For the text-containing cell, return its midpoint in (X, Y) coordinate format. 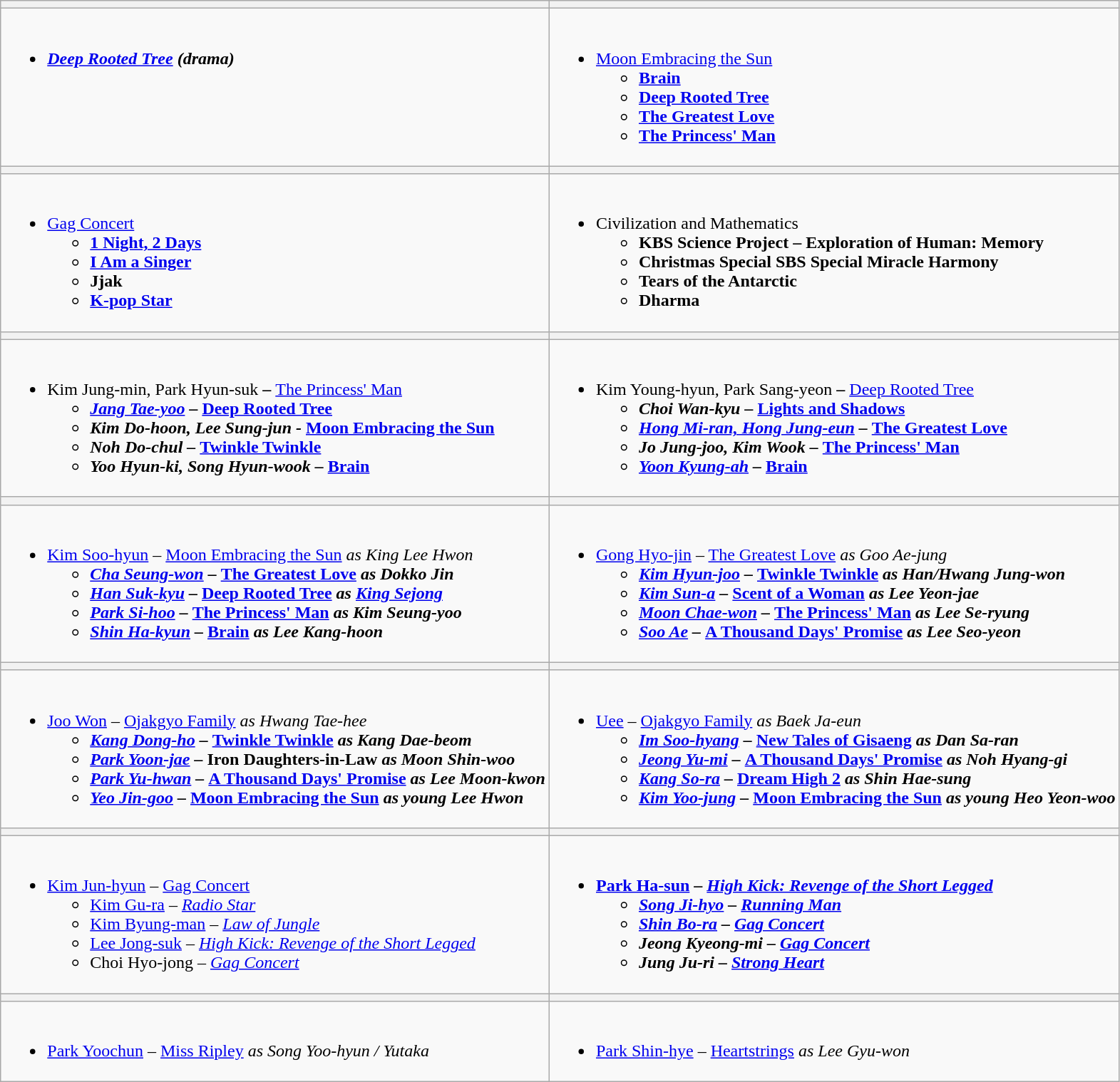
Park Shin-hye – Heartstrings as Lee Gyu-won (834, 1042)
Deep Rooted Tree (drama) (275, 87)
Moon Embracing the SunBrainDeep Rooted TreeThe Greatest LoveThe Princess' Man (834, 87)
Gag Concert1 Night, 2 DaysI Am a SingerJjakK-pop Star (275, 252)
Park Yoochun – Miss Ripley as Song Yoo-hyun / Yutaka (275, 1042)
